Pinpoint the cell where the given text exists, returning its (x, y) midpoint coordinate. 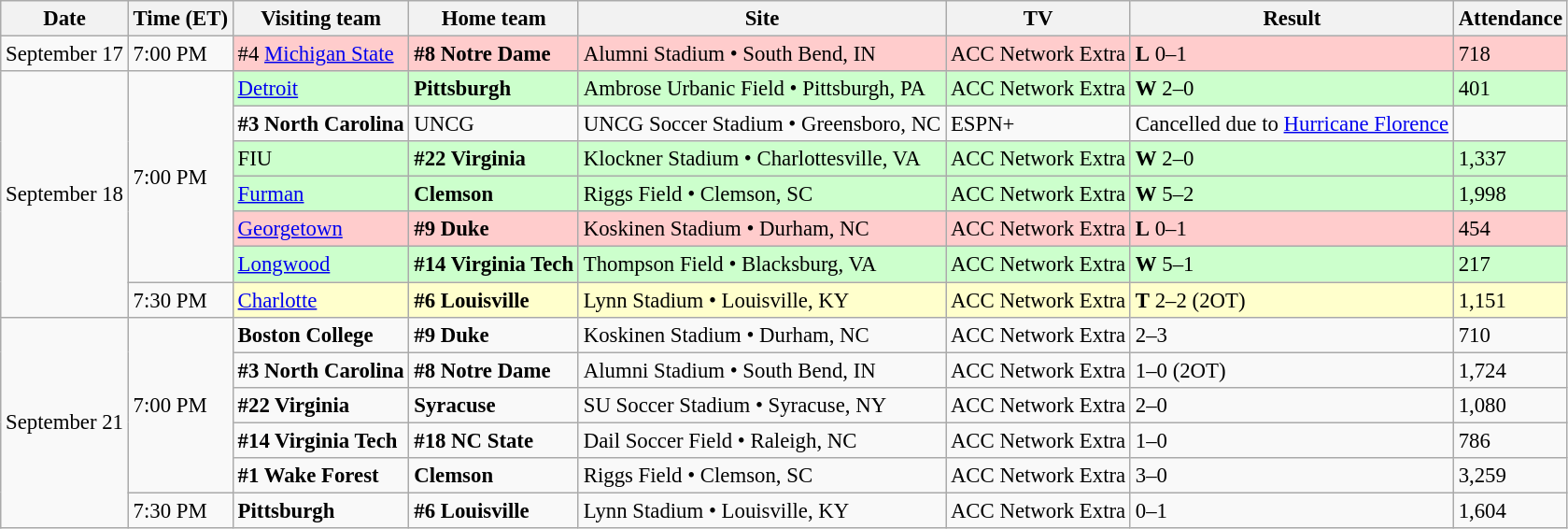
2–3 (1292, 335)
1–0 (1292, 440)
UNCG Soccer Stadium • Greensboro, NC (762, 124)
Ambrose Urbanic Field • Pittsburgh, PA (762, 89)
0–1 (1292, 510)
2–0 (1292, 405)
TV (1038, 19)
1,998 (1510, 194)
Date (64, 19)
1,337 (1510, 159)
ESPN+ (1038, 124)
September 21 (64, 422)
FIU (321, 159)
Visiting team (321, 19)
1,724 (1510, 370)
217 (1510, 264)
Detroit (321, 89)
454 (1510, 229)
SU Soccer Stadium • Syracuse, NY (762, 405)
W 5–2 (1292, 194)
September 17 (64, 54)
Charlotte (321, 300)
#18 NC State (494, 440)
718 (1510, 54)
T 2–2 (2OT) (1292, 300)
Cancelled due to Hurricane Florence (1292, 124)
#4 Michigan State (321, 54)
Time (ET) (180, 19)
Home team (494, 19)
Longwood (321, 264)
Dail Soccer Field • Raleigh, NC (762, 440)
786 (1510, 440)
Thompson Field • Blacksburg, VA (762, 264)
401 (1510, 89)
Boston College (321, 335)
Site (762, 19)
Klockner Stadium • Charlottesville, VA (762, 159)
3–0 (1292, 476)
September 18 (64, 194)
Result (1292, 19)
3,259 (1510, 476)
Syracuse (494, 405)
1,604 (1510, 510)
W 5–1 (1292, 264)
710 (1510, 335)
1,080 (1510, 405)
Furman (321, 194)
1,151 (1510, 300)
#1 Wake Forest (321, 476)
Attendance (1510, 19)
1–0 (2OT) (1292, 370)
Georgetown (321, 229)
UNCG (494, 124)
